Extract the [x, y] coordinate from the center of the cell holding the provided text.  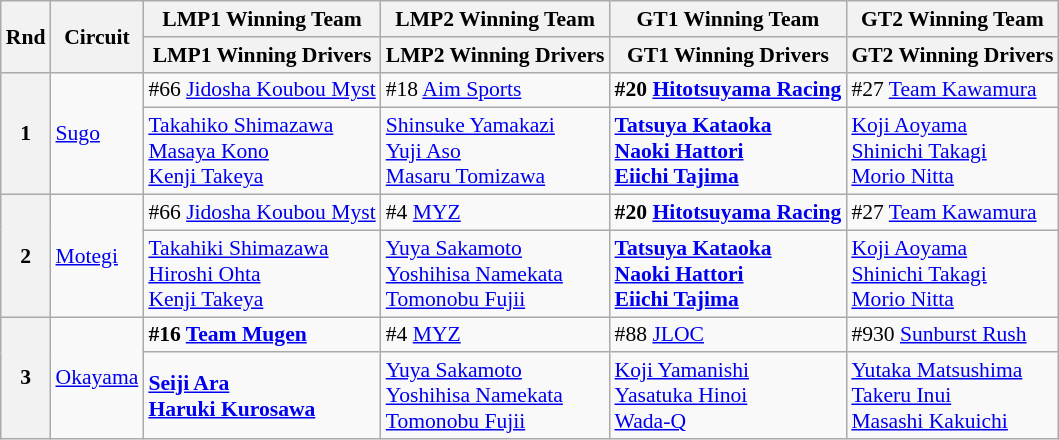
1 [26, 133]
Takahiki Shimazawa Hiroshi Ohta Kenji Takeya [262, 274]
LMP1 Winning Team [262, 19]
GT2 Winning Drivers [952, 55]
LMP1 Winning Drivers [262, 55]
Shinsuke Yamakazi Yuji Aso Masaru Tomizawa [496, 152]
Sugo [96, 133]
Motegi [96, 256]
Seiji Ara Haruki Kurosawa [262, 396]
GT1 Winning Team [728, 19]
GT2 Winning Team [952, 19]
LMP2 Winning Team [496, 19]
Rnd [26, 36]
2 [26, 256]
3 [26, 378]
Takahiko Shimazawa Masaya Kono Kenji Takeya [262, 152]
#18 Aim Sports [496, 90]
#16 Team Mugen [262, 335]
#88 JLOC [728, 335]
Okayama [96, 378]
LMP2 Winning Drivers [496, 55]
#930 Sunburst Rush [952, 335]
Circuit [96, 36]
Yutaka Matsushima Takeru Inui Masashi Kakuichi [952, 396]
Koji Yamanishi Yasatuka Hinoi Wada-Q [728, 396]
GT1 Winning Drivers [728, 55]
